Identify which cell holds the provided text, then report its [X, Y] central coordinate. 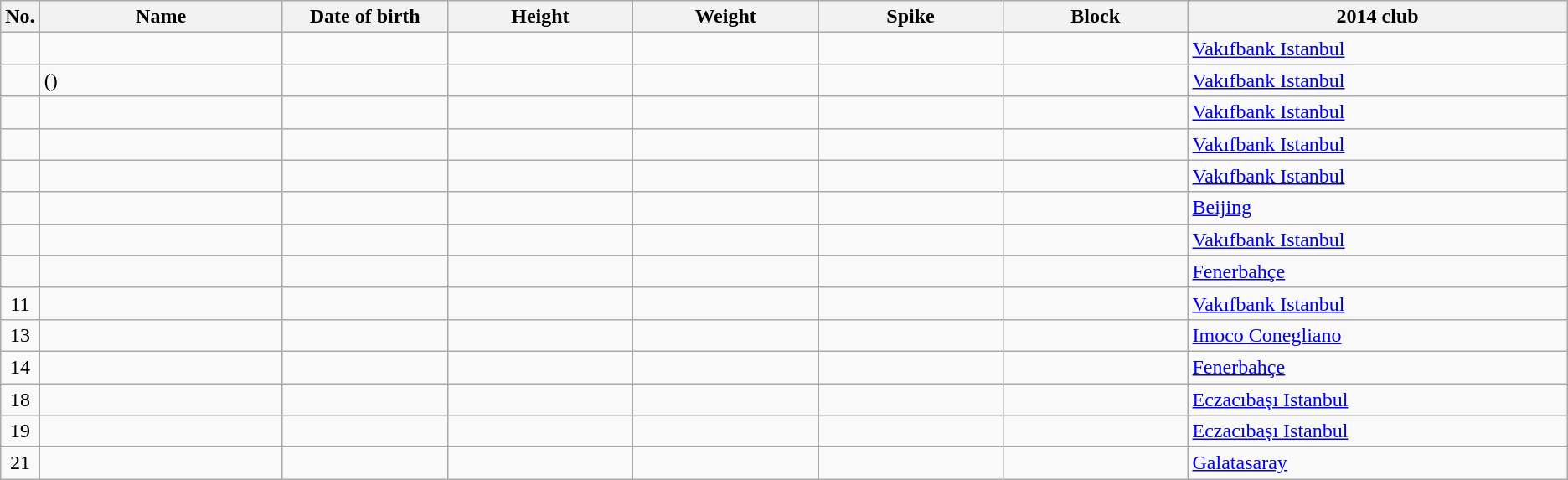
No. [20, 17]
14 [20, 367]
() [161, 80]
Name [161, 17]
Beijing [1377, 208]
18 [20, 400]
11 [20, 303]
Date of birth [365, 17]
Galatasaray [1377, 463]
Imoco Conegliano [1377, 335]
Spike [911, 17]
Weight [725, 17]
13 [20, 335]
19 [20, 431]
21 [20, 463]
Height [539, 17]
Block [1096, 17]
2014 club [1377, 17]
